Return the (x, y) coordinate for the center point of the cell that contains the specified text.  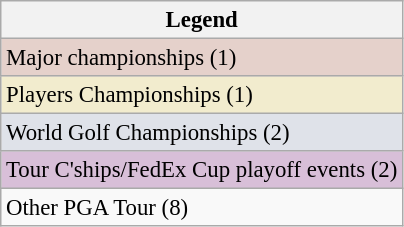
World Golf Championships (2) (202, 133)
Tour C'ships/FedEx Cup playoff events (2) (202, 170)
Players Championships (1) (202, 95)
Other PGA Tour (8) (202, 208)
Major championships (1) (202, 58)
Legend (202, 20)
